Locate the cell with the specified text and output its (X, Y) center coordinate. 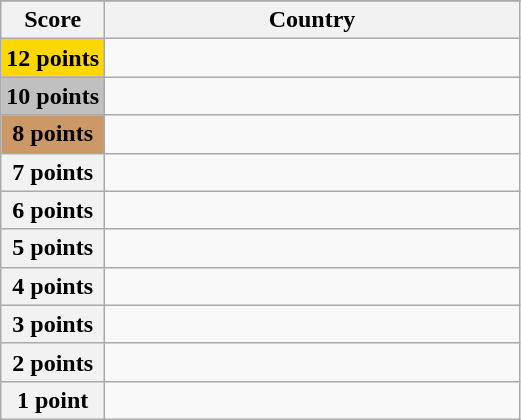
12 points (53, 58)
7 points (53, 172)
Country (312, 20)
4 points (53, 286)
5 points (53, 248)
1 point (53, 400)
8 points (53, 134)
6 points (53, 210)
3 points (53, 324)
Score (53, 20)
10 points (53, 96)
2 points (53, 362)
